Find where the given text appears and provide that cell's center as [x, y] coordinate. 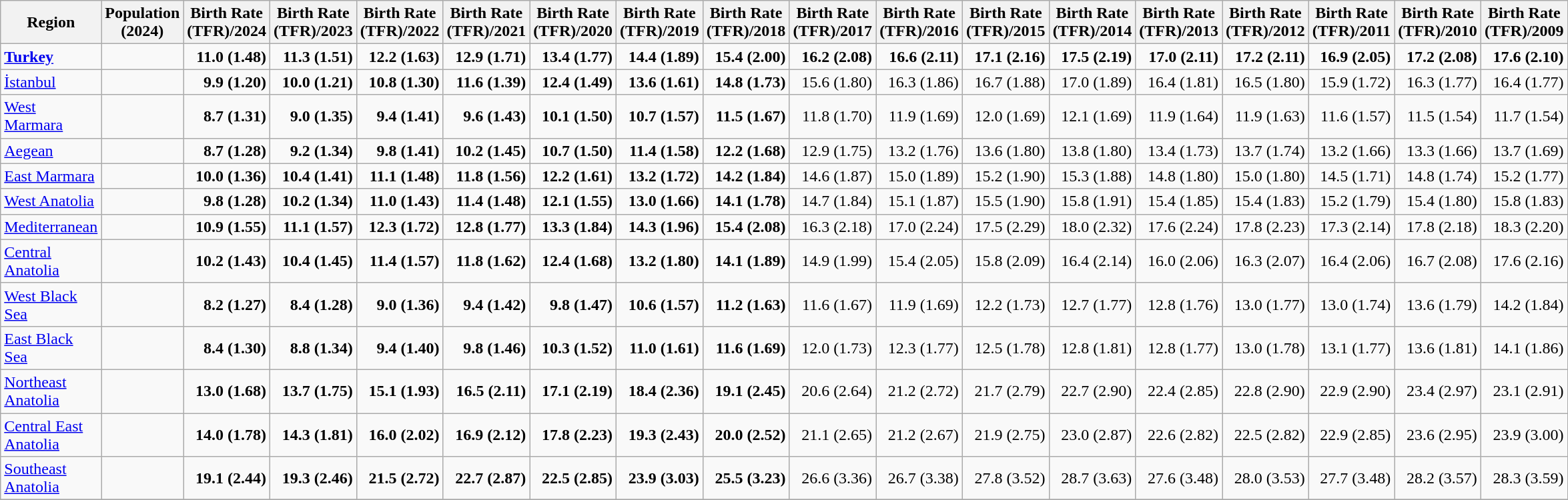
15.8 (1.83) [1524, 201]
14.6 (1.87) [833, 176]
16.4 (1.77) [1524, 82]
23.9 (3.03) [659, 479]
Birth Rate (TFR)/2013 [1179, 23]
10.3 (1.52) [573, 348]
8.7 (1.31) [227, 116]
17.2 (2.08) [1438, 57]
14.1 (1.86) [1524, 348]
Turkey [51, 57]
28.0 (3.53) [1266, 479]
Central Anatolia [51, 261]
13.3 (1.66) [1438, 151]
16.3 (1.77) [1438, 82]
8.2 (1.27) [227, 304]
22.6 (2.82) [1179, 435]
22.9 (2.85) [1351, 435]
Birth Rate (TFR)/2019 [659, 23]
13.6 (1.81) [1438, 348]
16.0 (2.06) [1179, 261]
14.9 (1.99) [833, 261]
West Marmara [51, 116]
9.6 (1.43) [486, 116]
Aegean [51, 151]
17.6 (2.10) [1524, 57]
16.0 (2.02) [400, 435]
13.0 (1.77) [1266, 304]
Central East Anatolia [51, 435]
22.7 (2.87) [486, 479]
9.8 (1.28) [227, 201]
14.0 (1.78) [227, 435]
12.5 (1.78) [1006, 348]
12.1 (1.69) [1092, 116]
21.7 (2.79) [1006, 391]
19.3 (2.43) [659, 435]
14.1 (1.78) [746, 201]
12.0 (1.69) [1006, 116]
8.4 (1.30) [227, 348]
16.5 (1.80) [1266, 82]
14.3 (1.96) [659, 227]
21.2 (2.72) [919, 391]
10.1 (1.50) [573, 116]
13.8 (1.80) [1092, 151]
11.9 (1.64) [1179, 116]
27.8 (3.52) [1006, 479]
13.2 (1.66) [1351, 151]
26.6 (3.36) [833, 479]
8.7 (1.28) [227, 151]
8.8 (1.34) [314, 348]
13.6 (1.79) [1438, 304]
11.9 (1.63) [1266, 116]
15.8 (1.91) [1092, 201]
28.2 (3.57) [1438, 479]
17.2 (2.11) [1266, 57]
13.4 (1.73) [1179, 151]
15.0 (1.80) [1266, 176]
15.4 (2.05) [919, 261]
Birth Rate (TFR)/2023 [314, 23]
13.7 (1.74) [1266, 151]
16.9 (2.05) [1351, 57]
Birth Rate (TFR)/2024 [227, 23]
11.6 (1.39) [486, 82]
14.8 (1.73) [746, 82]
22.5 (2.82) [1266, 435]
17.5 (2.19) [1092, 57]
17.0 (2.24) [919, 227]
Birth Rate (TFR)/2011 [1351, 23]
17.6 (2.24) [1179, 227]
14.8 (1.74) [1438, 176]
11.0 (1.48) [227, 57]
12.2 (1.61) [573, 176]
17.1 (2.19) [573, 391]
21.5 (2.72) [400, 479]
10.2 (1.43) [227, 261]
13.0 (1.66) [659, 201]
22.7 (2.90) [1092, 391]
10.2 (1.45) [486, 151]
14.5 (1.71) [1351, 176]
13.1 (1.77) [1351, 348]
11.5 (1.54) [1438, 116]
17.0 (1.89) [1092, 82]
10.6 (1.57) [659, 304]
13.6 (1.80) [1006, 151]
9.4 (1.41) [400, 116]
15.6 (1.80) [833, 82]
Birth Rate (TFR)/2022 [400, 23]
Birth Rate (TFR)/2021 [486, 23]
11.3 (1.51) [314, 57]
15.4 (2.08) [746, 227]
Southeast Anatolia [51, 479]
12.0 (1.73) [833, 348]
Birth Rate (TFR)/2015 [1006, 23]
15.9 (1.72) [1351, 82]
22.9 (2.90) [1351, 391]
12.8 (1.81) [1092, 348]
12.3 (1.72) [400, 227]
Birth Rate (TFR)/2009 [1524, 23]
23.4 (2.97) [1438, 391]
11.6 (1.67) [833, 304]
9.9 (1.20) [227, 82]
West Anatolia [51, 201]
27.7 (3.48) [1351, 479]
11.1 (1.48) [400, 176]
9.8 (1.46) [486, 348]
12.9 (1.71) [486, 57]
10.0 (1.36) [227, 176]
East Marmara [51, 176]
20.0 (2.52) [746, 435]
16.3 (1.86) [919, 82]
13.7 (1.69) [1524, 151]
11.5 (1.67) [746, 116]
16.7 (2.08) [1438, 261]
13.6 (1.61) [659, 82]
15.4 (1.83) [1266, 201]
15.2 (1.79) [1351, 201]
22.5 (2.85) [573, 479]
11.8 (1.70) [833, 116]
16.6 (2.11) [919, 57]
Birth Rate (TFR)/2012 [1266, 23]
9.0 (1.35) [314, 116]
19.1 (2.45) [746, 391]
Birth Rate (TFR)/2014 [1092, 23]
22.4 (2.85) [1179, 391]
16.2 (2.08) [833, 57]
21.9 (2.75) [1006, 435]
23.0 (2.87) [1092, 435]
Region [51, 23]
11.2 (1.63) [746, 304]
Birth Rate (TFR)/2020 [573, 23]
13.2 (1.72) [659, 176]
Population (2024) [143, 23]
20.6 (2.64) [833, 391]
23.6 (2.95) [1438, 435]
16.4 (2.14) [1092, 261]
13.4 (1.77) [573, 57]
15.4 (1.80) [1438, 201]
14.3 (1.81) [314, 435]
23.1 (2.91) [1524, 391]
Northeast Anatolia [51, 391]
16.3 (2.07) [1266, 261]
27.6 (3.48) [1179, 479]
9.4 (1.42) [486, 304]
8.4 (1.28) [314, 304]
11.0 (1.43) [400, 201]
11.4 (1.48) [486, 201]
12.3 (1.77) [919, 348]
16.5 (2.11) [486, 391]
17.8 (2.18) [1438, 227]
25.5 (3.23) [746, 479]
Mediterranean [51, 227]
15.1 (1.87) [919, 201]
10.7 (1.57) [659, 116]
17.6 (2.16) [1524, 261]
18.4 (2.36) [659, 391]
16.3 (2.18) [833, 227]
11.8 (1.62) [486, 261]
14.7 (1.84) [833, 201]
17.5 (2.29) [1006, 227]
21.2 (2.67) [919, 435]
16.9 (2.12) [486, 435]
17.0 (2.11) [1179, 57]
11.8 (1.56) [486, 176]
14.8 (1.80) [1179, 176]
Birth Rate (TFR)/2017 [833, 23]
12.9 (1.75) [833, 151]
21.1 (2.65) [833, 435]
12.2 (1.68) [746, 151]
12.1 (1.55) [573, 201]
12.2 (1.73) [1006, 304]
9.8 (1.47) [573, 304]
13.0 (1.68) [227, 391]
26.7 (3.38) [919, 479]
15.2 (1.90) [1006, 176]
Birth Rate (TFR)/2018 [746, 23]
9.2 (1.34) [314, 151]
14.4 (1.89) [659, 57]
10.0 (1.21) [314, 82]
İstanbul [51, 82]
10.8 (1.30) [400, 82]
12.8 (1.76) [1179, 304]
10.9 (1.55) [227, 227]
15.4 (2.00) [746, 57]
13.7 (1.75) [314, 391]
11.6 (1.69) [746, 348]
Birth Rate (TFR)/2010 [1438, 23]
23.9 (3.00) [1524, 435]
16.4 (2.06) [1351, 261]
17.3 (2.14) [1351, 227]
West Black Sea [51, 304]
9.0 (1.36) [400, 304]
15.0 (1.89) [919, 176]
16.7 (1.88) [1006, 82]
16.4 (1.81) [1179, 82]
10.7 (1.50) [573, 151]
12.4 (1.49) [573, 82]
11.4 (1.57) [400, 261]
18.0 (2.32) [1092, 227]
11.0 (1.61) [659, 348]
15.3 (1.88) [1092, 176]
15.8 (2.09) [1006, 261]
11.7 (1.54) [1524, 116]
19.3 (2.46) [314, 479]
East Black Sea [51, 348]
12.2 (1.63) [400, 57]
Birth Rate (TFR)/2016 [919, 23]
12.7 (1.77) [1092, 304]
15.1 (1.93) [400, 391]
13.2 (1.76) [919, 151]
22.8 (2.90) [1266, 391]
19.1 (2.44) [227, 479]
10.4 (1.45) [314, 261]
28.3 (3.59) [1524, 479]
13.0 (1.74) [1351, 304]
10.2 (1.34) [314, 201]
11.1 (1.57) [314, 227]
17.1 (2.16) [1006, 57]
15.2 (1.77) [1524, 176]
10.4 (1.41) [314, 176]
13.3 (1.84) [573, 227]
28.7 (3.63) [1092, 479]
9.4 (1.40) [400, 348]
11.4 (1.58) [659, 151]
9.8 (1.41) [400, 151]
13.0 (1.78) [1266, 348]
12.4 (1.68) [573, 261]
18.3 (2.20) [1524, 227]
15.5 (1.90) [1006, 201]
14.1 (1.89) [746, 261]
13.2 (1.80) [659, 261]
11.6 (1.57) [1351, 116]
15.4 (1.85) [1179, 201]
